From the cell containing the given text, extract its center point as [x, y] coordinate. 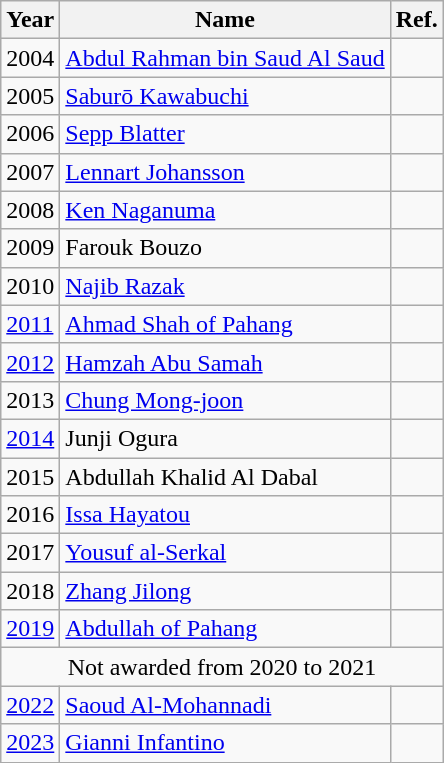
2010 [30, 286]
Year [30, 20]
2013 [30, 400]
Ref. [416, 20]
Yousuf al-Serkal [225, 553]
Abdullah of Pahang [225, 629]
Zhang Jilong [225, 591]
Lennart Johansson [225, 172]
Ahmad Shah of Pahang [225, 324]
Abdul Rahman bin Saud Al Saud [225, 58]
Name [225, 20]
2005 [30, 96]
2004 [30, 58]
2008 [30, 210]
Saburō Kawabuchi [225, 96]
2007 [30, 172]
Not awarded from 2020 to 2021 [222, 667]
2014 [30, 438]
Saoud Al-Mohannadi [225, 705]
Ken Naganuma [225, 210]
2015 [30, 477]
2016 [30, 515]
2009 [30, 248]
2023 [30, 743]
Najib Razak [225, 286]
2017 [30, 553]
Sepp Blatter [225, 134]
Chung Mong-joon [225, 400]
Abdullah Khalid Al Dabal [225, 477]
2018 [30, 591]
Gianni Infantino [225, 743]
2012 [30, 362]
Issa Hayatou [225, 515]
Junji Ogura [225, 438]
2022 [30, 705]
2006 [30, 134]
Hamzah Abu Samah [225, 362]
2011 [30, 324]
2019 [30, 629]
Farouk Bouzo [225, 248]
